Search for the cell housing the specified text and yield its [X, Y] center coordinate. 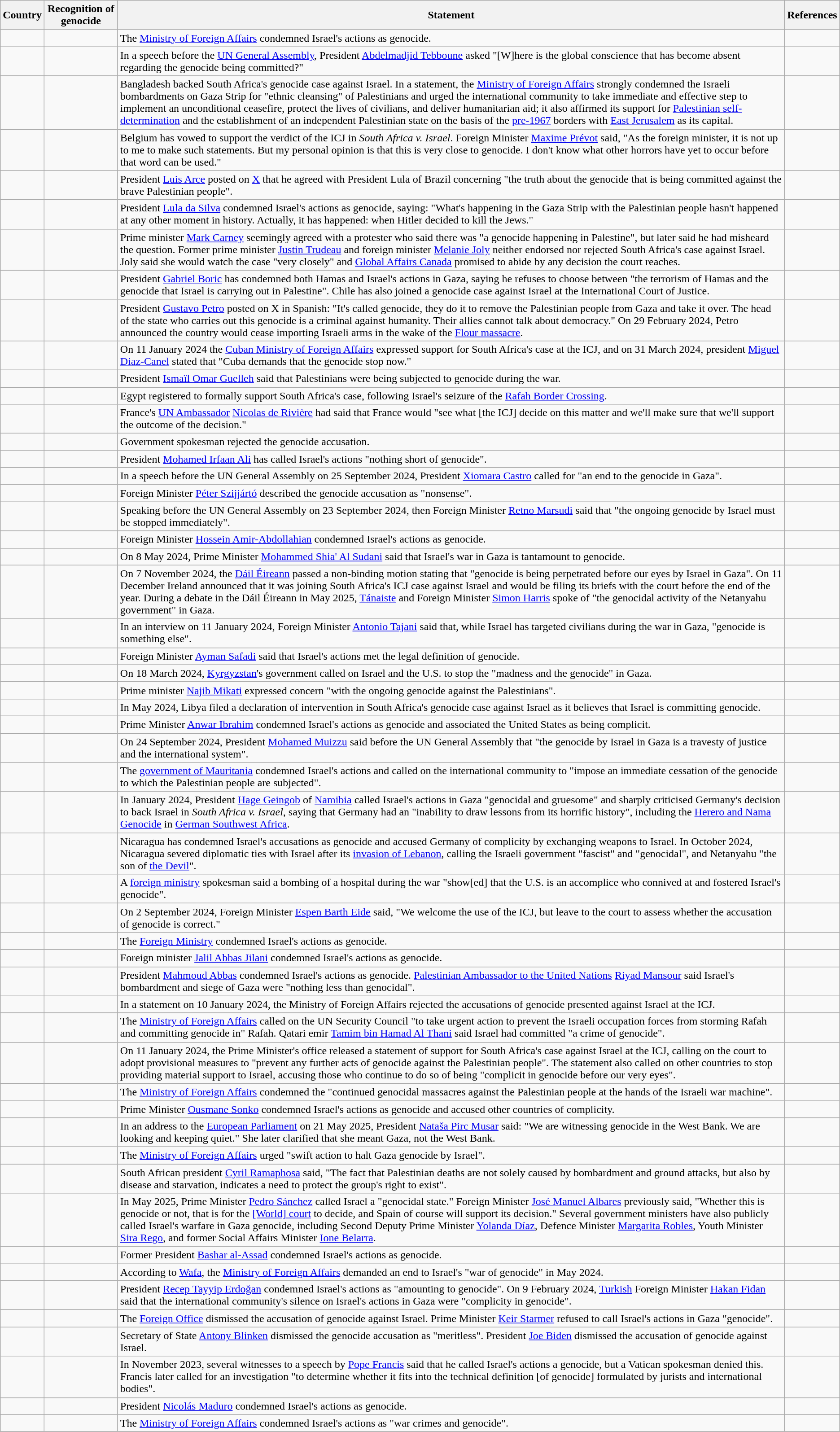
On 18 March 2024, Kyrgyzstan's government called on Israel and the U.S. to stop the "madness and the genocide" in Gaza. [451, 673]
The Foreign Ministry condemned Israel's actions as genocide. [451, 941]
The Ministry of Foreign Affairs condemned Israel's actions as "war crimes and genocide". [451, 1423]
Prime Minister Ousmane Sonko condemned Israel's actions as genocide and accused other countries of complicity. [451, 1109]
Prime minister Najib Mikati expressed concern "with the ongoing genocide against the Palestinians". [451, 690]
Foreign Minister Péter Szijjártó described the genocide accusation as "nonsense". [451, 493]
In a statement on 10 January 2024, the Ministry of Foreign Affairs rejected the accusations of genocide presented against Israel at the ICJ. [451, 1004]
Egypt registered to formally support South Africa's case, following Israel's seizure of the Rafah Border Crossing. [451, 395]
Foreign Minister Ayman Safadi said that Israel's actions met the legal definition of genocide. [451, 656]
Recognition of genocide [81, 15]
In a speech before the UN General Assembly on 25 September 2024, President Xiomara Castro called for "an end to the genocide in Gaza". [451, 476]
The Ministry of Foreign Affairs urged "swift action to halt Gaza genocide by Israel". [451, 1155]
The Ministry of Foreign Affairs condemned the "continued genocidal massacres against the Palestinian people at the hands of the Israeli war machine". [451, 1092]
Government spokesman rejected the genocide accusation. [451, 442]
Country [22, 15]
President Ismaïl Omar Guelleh said that Palestinians were being subjected to genocide during the war. [451, 378]
Prime Minister Anwar Ibrahim condemned Israel's actions as genocide and associated the United States as being complicit. [451, 724]
President Nicolás Maduro condemned Israel's actions as genocide. [451, 1406]
President Mohamed Irfaan Ali has called Israel's actions "nothing short of genocide". [451, 459]
References [812, 15]
On 8 May 2024, Prime Minister Mohammed Shia' Al Sudani said that Israel's war in Gaza is tantamount to genocide. [451, 556]
Statement [451, 15]
According to Wafa, the Ministry of Foreign Affairs demanded an end to Israel's "war of genocide" in May 2024. [451, 1272]
The Ministry of Foreign Affairs condemned Israel's actions as genocide. [451, 38]
Former President Bashar al-Assad condemned Israel's actions as genocide. [451, 1255]
Foreign minister Jalil Abbas Jilani condemned Israel's actions as genocide. [451, 958]
Foreign Minister Hossein Amir-Abdollahian condemned Israel's actions as genocide. [451, 539]
